Scan for the cell matching the given text and deliver its [x, y] coordinate at center. 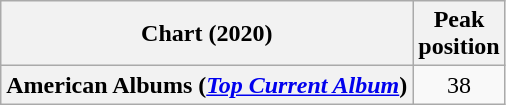
American Albums (Top Current Album) [207, 85]
Peakposition [459, 34]
38 [459, 85]
Chart (2020) [207, 34]
